Identify which cell holds the provided text, then report its (X, Y) central coordinate. 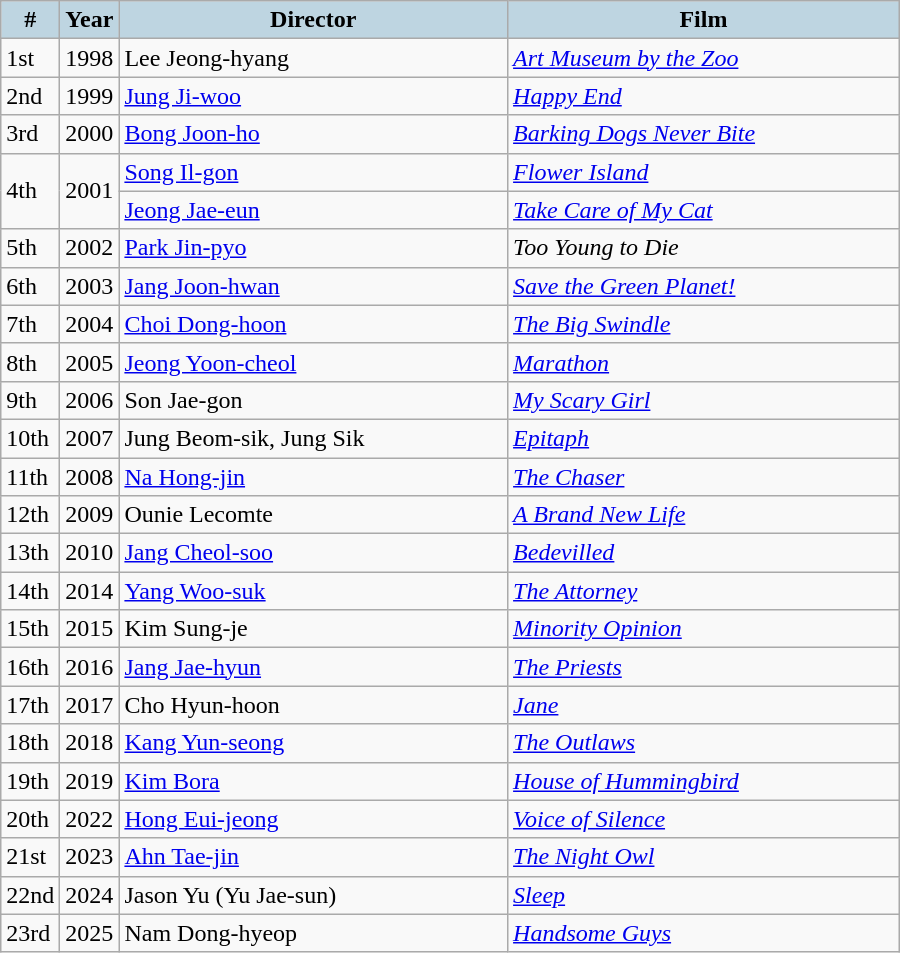
2025 (90, 933)
Song Il-gon (314, 172)
The Outlaws (704, 743)
2010 (90, 553)
Flower Island (704, 172)
Save the Green Planet! (704, 286)
Na Hong-jin (314, 477)
2014 (90, 591)
Sleep (704, 895)
1999 (90, 96)
3rd (30, 134)
16th (30, 667)
A Brand New Life (704, 515)
2001 (90, 191)
The Priests (704, 667)
Year (90, 20)
My Scary Girl (704, 400)
2004 (90, 324)
The Big Swindle (704, 324)
15th (30, 629)
Jeong Yoon-cheol (314, 362)
Nam Dong-hyeop (314, 933)
2005 (90, 362)
Jason Yu (Yu Jae-sun) (314, 895)
1998 (90, 58)
2024 (90, 895)
Film (704, 20)
Too Young to Die (704, 248)
Bedevilled (704, 553)
Bong Joon-ho (314, 134)
Kang Yun-seong (314, 743)
8th (30, 362)
2019 (90, 781)
2008 (90, 477)
17th (30, 705)
Park Jin-pyo (314, 248)
2003 (90, 286)
The Attorney (704, 591)
Art Museum by the Zoo (704, 58)
Minority Opinion (704, 629)
5th (30, 248)
Voice of Silence (704, 819)
12th (30, 515)
2022 (90, 819)
2018 (90, 743)
2002 (90, 248)
2nd (30, 96)
Jeong Jae-eun (314, 210)
21st (30, 857)
9th (30, 400)
11th (30, 477)
Jang Joon-hwan (314, 286)
Jang Jae-hyun (314, 667)
House of Hummingbird (704, 781)
23rd (30, 933)
2009 (90, 515)
1st (30, 58)
Lee Jeong-hyang (314, 58)
Hong Eui-jeong (314, 819)
Choi Dong-hoon (314, 324)
Marathon (704, 362)
Jang Cheol-soo (314, 553)
18th (30, 743)
2015 (90, 629)
4th (30, 191)
14th (30, 591)
6th (30, 286)
Kim Sung-je (314, 629)
# (30, 20)
Jung Ji-woo (314, 96)
20th (30, 819)
10th (30, 438)
The Night Owl (704, 857)
2006 (90, 400)
Barking Dogs Never Bite (704, 134)
7th (30, 324)
Son Jae-gon (314, 400)
Ounie Lecomte (314, 515)
Yang Woo-suk (314, 591)
2000 (90, 134)
19th (30, 781)
Take Care of My Cat (704, 210)
13th (30, 553)
2023 (90, 857)
2017 (90, 705)
Director (314, 20)
Kim Bora (314, 781)
Happy End (704, 96)
2007 (90, 438)
Jung Beom-sik, Jung Sik (314, 438)
The Chaser (704, 477)
Ahn Tae-jin (314, 857)
2016 (90, 667)
Cho Hyun-hoon (314, 705)
22nd (30, 895)
Jane (704, 705)
Handsome Guys (704, 933)
Epitaph (704, 438)
